For the text-containing cell, return its midpoint in (X, Y) coordinate format. 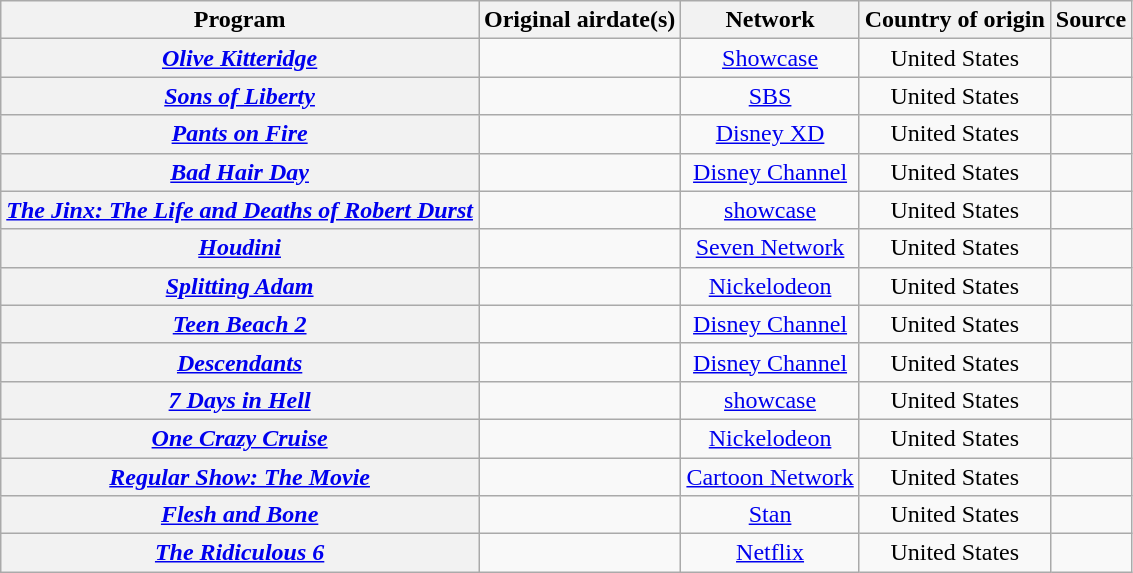
The Jinx: The Life and Deaths of Robert Durst (240, 210)
Original airdate(s) (579, 20)
Bad Hair Day (240, 172)
The Ridiculous 6 (240, 553)
Sons of Liberty (240, 96)
Olive Kitteridge (240, 58)
Houdini (240, 248)
One Crazy Cruise (240, 438)
Country of origin (954, 20)
7 Days in Hell (240, 400)
Disney XD (770, 134)
Teen Beach 2 (240, 324)
Pants on Fire (240, 134)
Splitting Adam (240, 286)
Descendants (240, 362)
Netflix (770, 553)
Stan (770, 515)
Network (770, 20)
Cartoon Network (770, 477)
Showcase (770, 58)
Program (240, 20)
Regular Show: The Movie (240, 477)
Source (1090, 20)
SBS (770, 96)
Seven Network (770, 248)
Flesh and Bone (240, 515)
